For the text-containing cell, return its midpoint in (x, y) coordinate format. 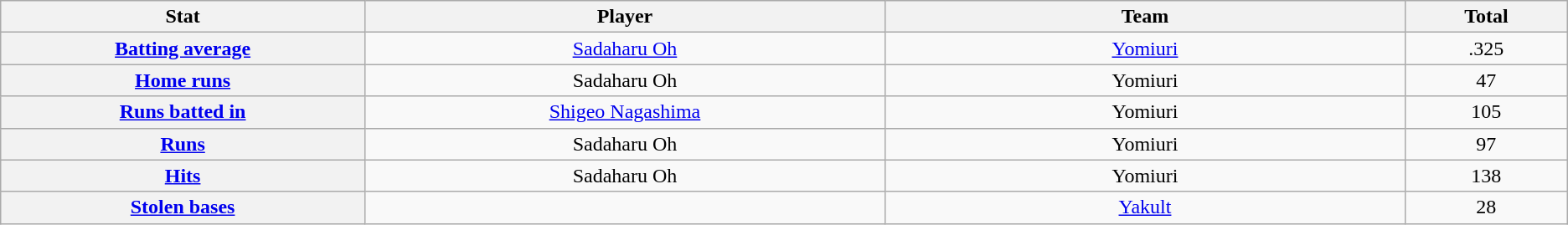
Runs batted in (183, 112)
Total (1486, 17)
Hits (183, 176)
97 (1486, 144)
105 (1486, 112)
47 (1486, 80)
Stat (183, 17)
Team (1144, 17)
Stolen bases (183, 207)
138 (1486, 176)
Batting average (183, 49)
28 (1486, 207)
Player (625, 17)
.325 (1486, 49)
Yakult (1144, 207)
Home runs (183, 80)
Shigeo Nagashima (625, 112)
Runs (183, 144)
